Return the (X, Y) coordinate for the center point of the cell that contains the specified text.  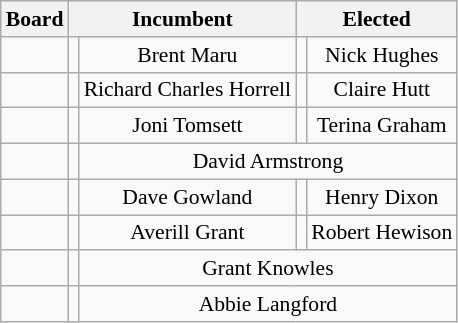
Nick Hughes (382, 55)
Board (35, 19)
Brent Maru (188, 55)
Joni Tomsett (188, 126)
Abbie Langford (268, 304)
Averill Grant (188, 233)
Terina Graham (382, 126)
David Armstrong (268, 162)
Claire Hutt (382, 90)
Henry Dixon (382, 197)
Elected (376, 19)
Richard Charles Horrell (188, 90)
Grant Knowles (268, 269)
Robert Hewison (382, 233)
Dave Gowland (188, 197)
Incumbent (182, 19)
